Capture the cell that displays the provided text and extract its (X, Y) central coordinate. 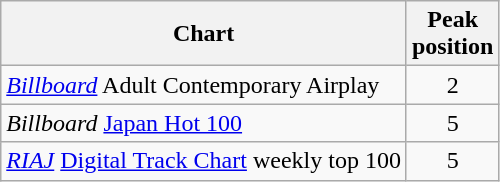
Peakposition (452, 34)
Billboard Japan Hot 100 (204, 123)
Billboard Adult Contemporary Airplay (204, 85)
2 (452, 85)
RIAJ Digital Track Chart weekly top 100 (204, 161)
Chart (204, 34)
